Search for the cell housing the specified text and yield its (x, y) center coordinate. 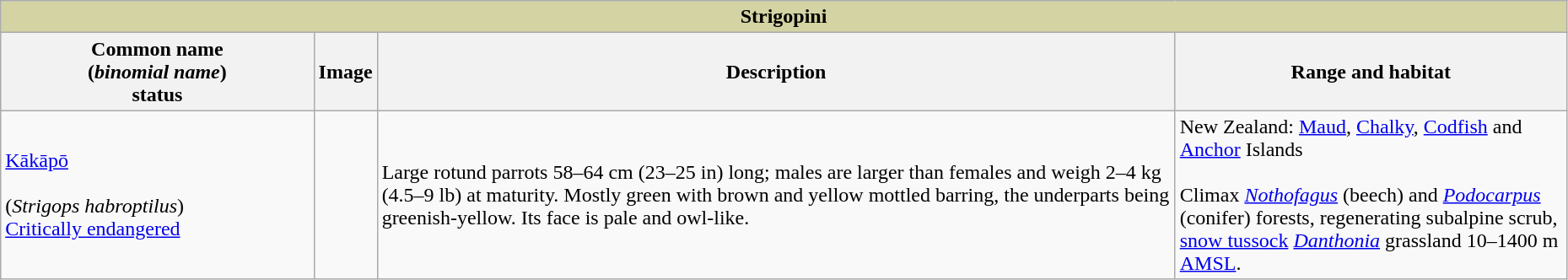
Description (776, 72)
Strigopini (784, 17)
Image (346, 72)
Kākāpō(Strigops habroptilus) Critically endangered (157, 195)
Common name(binomial name)status (157, 72)
Range and habitat (1371, 72)
